Search for the cell housing the specified text and yield its [x, y] center coordinate. 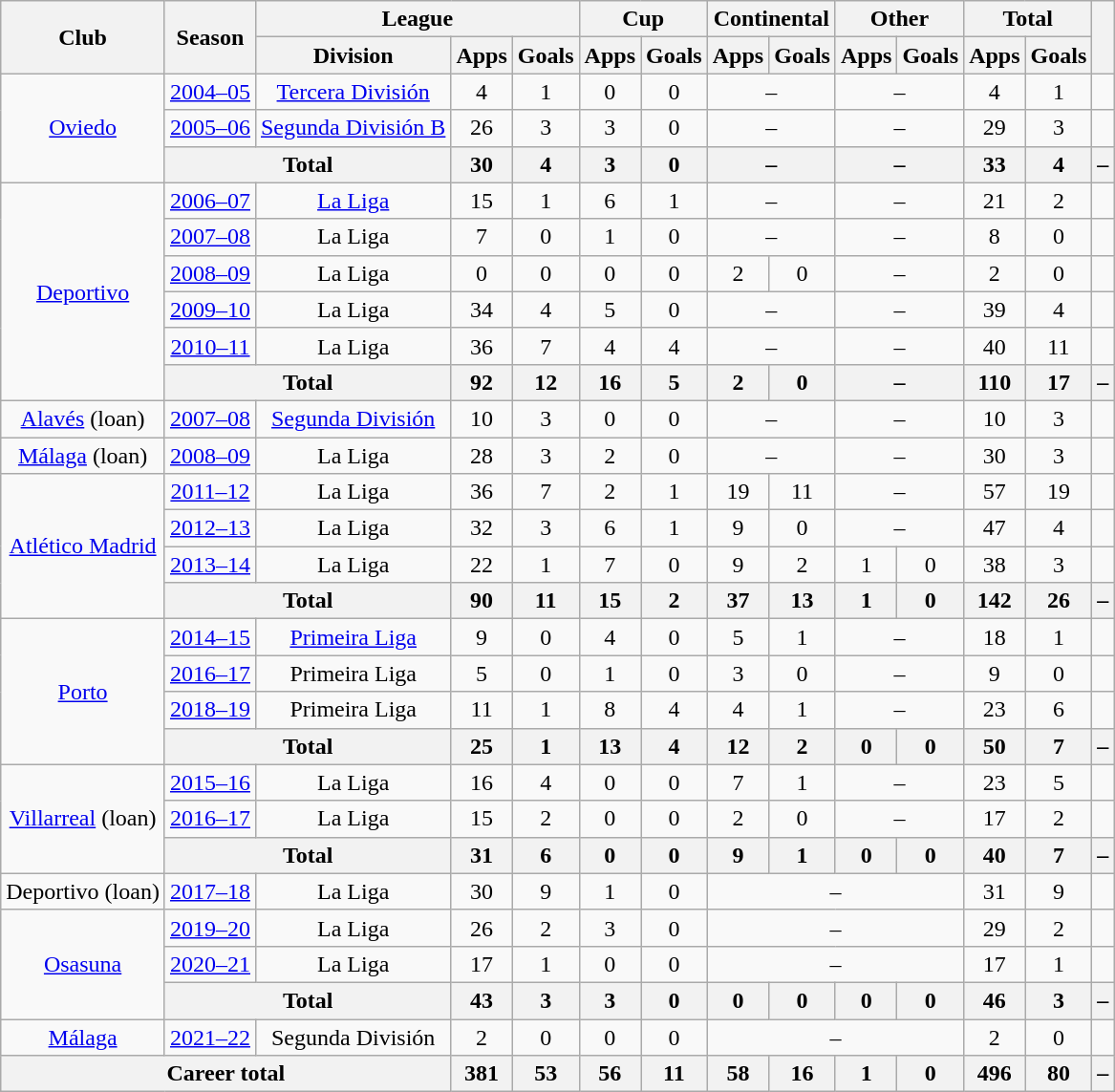
Other [899, 19]
Continental [771, 19]
2011–12 [210, 492]
Season [210, 37]
2017–18 [210, 891]
Deportivo [83, 291]
Oviedo [83, 128]
21 [995, 201]
Division [353, 55]
80 [1059, 1074]
2015–16 [210, 782]
2014–15 [210, 637]
Villarreal (loan) [83, 819]
496 [995, 1074]
22 [482, 565]
25 [482, 746]
57 [995, 492]
110 [995, 382]
2012–13 [210, 528]
46 [995, 1000]
2020–21 [210, 964]
League [417, 19]
34 [482, 310]
2005–06 [210, 128]
18 [995, 637]
142 [995, 601]
50 [995, 746]
Atlético Madrid [83, 546]
2010–11 [210, 346]
Club [83, 37]
92 [482, 382]
37 [738, 601]
Málaga (loan) [83, 456]
32 [482, 528]
90 [482, 601]
28 [482, 456]
2009–10 [210, 310]
43 [482, 1000]
Segunda División B [353, 128]
381 [482, 1074]
56 [610, 1074]
33 [995, 164]
38 [995, 565]
Osasuna [83, 964]
Deportivo (loan) [83, 891]
39 [995, 310]
2013–14 [210, 565]
Tercera División [353, 92]
Málaga [83, 1037]
58 [738, 1074]
2004–05 [210, 92]
Cup [643, 19]
53 [546, 1074]
2006–07 [210, 201]
2021–22 [210, 1037]
2019–20 [210, 928]
2018–19 [210, 710]
Porto [83, 692]
47 [995, 528]
Alavés (loan) [83, 418]
Career total [225, 1074]
